Detect which cell encompasses the target text, then output its (x, y) center coordinate. 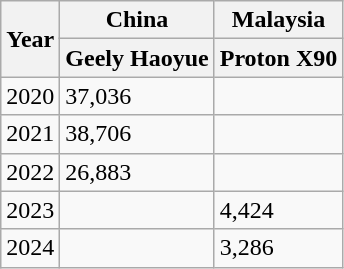
26,883 (137, 172)
2021 (30, 134)
Malaysia (278, 20)
2024 (30, 248)
Geely Haoyue (137, 58)
2022 (30, 172)
4,424 (278, 210)
37,036 (137, 96)
China (137, 20)
Year (30, 39)
38,706 (137, 134)
Proton X90 (278, 58)
2023 (30, 210)
3,286 (278, 248)
2020 (30, 96)
